For the text-containing cell, return its midpoint in (X, Y) coordinate format. 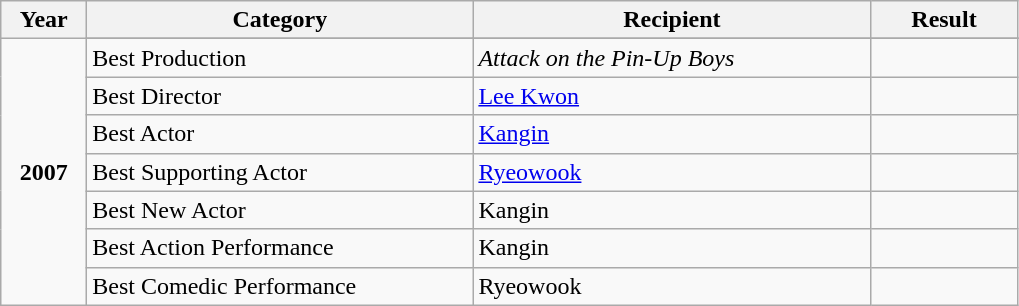
Best Director (280, 96)
Best Actor (280, 134)
Result (944, 20)
Best Production (280, 58)
Best Action Performance (280, 248)
Attack on the Pin-Up Boys (672, 58)
Best Supporting Actor (280, 172)
Year (44, 20)
Best Comedic Performance (280, 286)
2007 (44, 172)
Best New Actor (280, 210)
Lee Kwon (672, 96)
Category (280, 20)
Recipient (672, 20)
